Determine the [X, Y] coordinate at the center of the cell enclosing the given text.  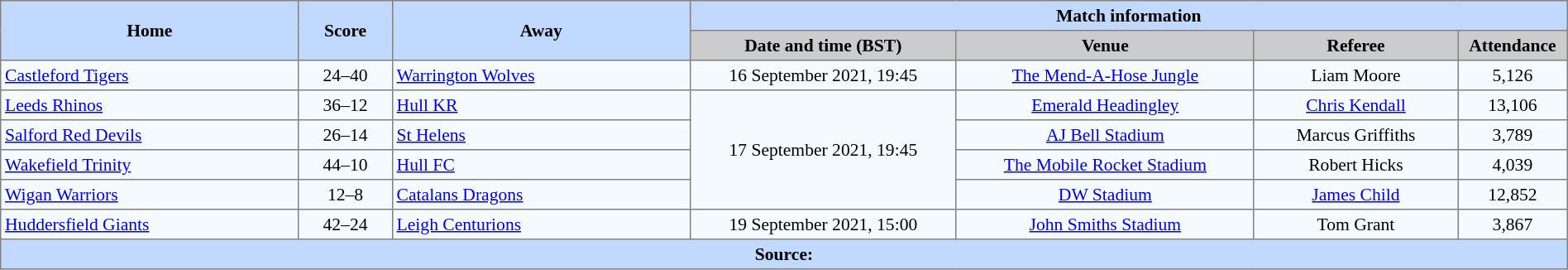
James Child [1355, 195]
Hull KR [541, 105]
16 September 2021, 19:45 [823, 75]
13,106 [1513, 105]
Referee [1355, 46]
12,852 [1513, 195]
3,867 [1513, 224]
The Mend-A-Hose Jungle [1105, 75]
Salford Red Devils [150, 135]
42–24 [346, 224]
Liam Moore [1355, 75]
Wigan Warriors [150, 195]
Catalans Dragons [541, 195]
The Mobile Rocket Stadium [1105, 165]
5,126 [1513, 75]
Venue [1105, 46]
Wakefield Trinity [150, 165]
44–10 [346, 165]
36–12 [346, 105]
Warrington Wolves [541, 75]
Hull FC [541, 165]
Emerald Headingley [1105, 105]
Score [346, 31]
Marcus Griffiths [1355, 135]
Leeds Rhinos [150, 105]
Huddersfield Giants [150, 224]
Robert Hicks [1355, 165]
Chris Kendall [1355, 105]
Date and time (BST) [823, 46]
St Helens [541, 135]
Castleford Tigers [150, 75]
AJ Bell Stadium [1105, 135]
19 September 2021, 15:00 [823, 224]
4,039 [1513, 165]
Attendance [1513, 46]
Source: [784, 254]
Tom Grant [1355, 224]
3,789 [1513, 135]
Home [150, 31]
12–8 [346, 195]
Away [541, 31]
Leigh Centurions [541, 224]
17 September 2021, 19:45 [823, 150]
24–40 [346, 75]
John Smiths Stadium [1105, 224]
Match information [1128, 16]
DW Stadium [1105, 195]
26–14 [346, 135]
